Extract the (x, y) coordinate from the center of the cell holding the provided text.  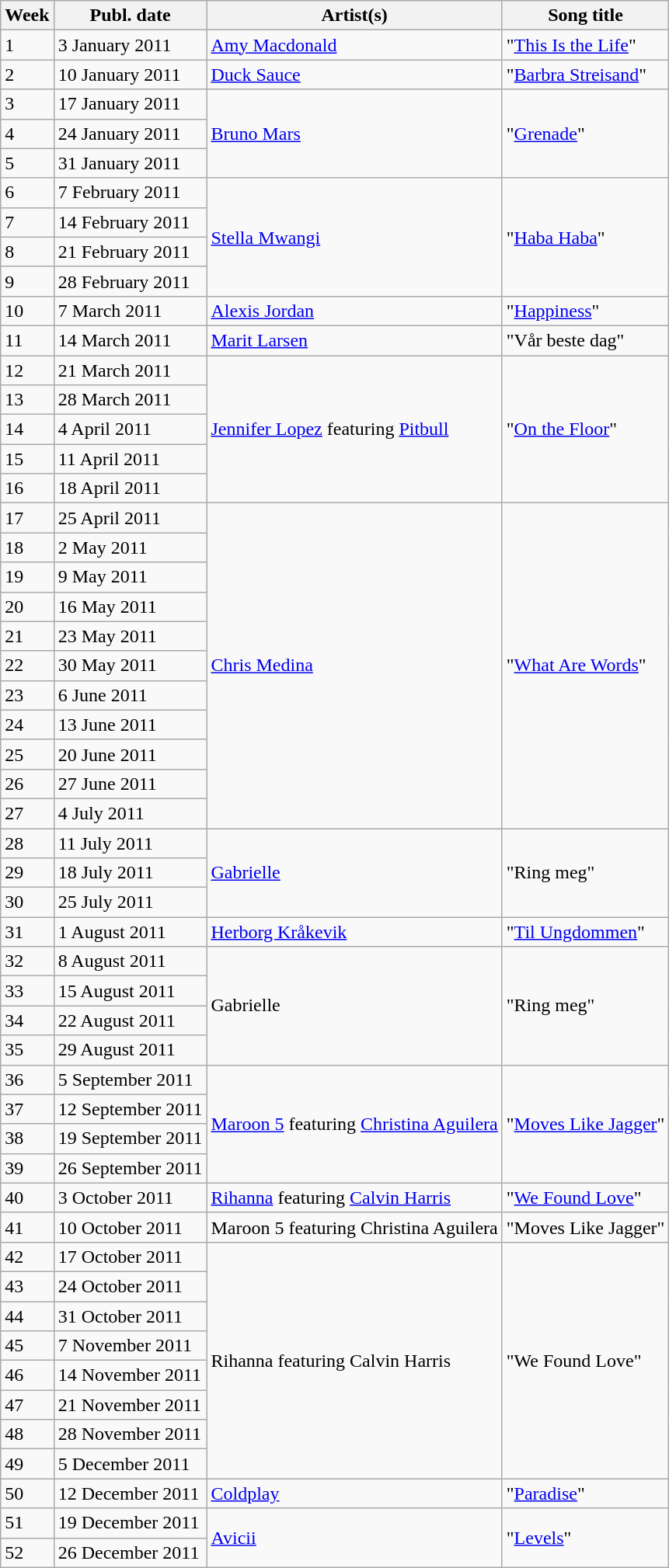
14 (27, 429)
9 (27, 281)
7 (27, 222)
21 February 2011 (131, 252)
14 March 2011 (131, 340)
24 (27, 725)
26 (27, 784)
3 October 2011 (131, 1198)
15 August 2011 (131, 991)
Marit Larsen (354, 340)
14 February 2011 (131, 222)
3 January 2011 (131, 45)
"Til Ungdommen" (586, 932)
9 May 2011 (131, 577)
2 (27, 75)
50 (27, 1493)
31 October 2011 (131, 1316)
5 September 2011 (131, 1080)
17 (27, 518)
34 (27, 1020)
3 (27, 104)
Artist(s) (354, 16)
44 (27, 1316)
31 January 2011 (131, 163)
5 (27, 163)
Amy Macdonald (354, 45)
11 April 2011 (131, 459)
22 August 2011 (131, 1020)
19 September 2011 (131, 1139)
48 (27, 1434)
13 (27, 400)
12 (27, 370)
33 (27, 991)
23 (27, 695)
Alexis Jordan (354, 311)
Jennifer Lopez featuring Pitbull (354, 429)
41 (27, 1227)
10 October 2011 (131, 1227)
21 (27, 636)
8 (27, 252)
38 (27, 1139)
28 March 2011 (131, 400)
26 September 2011 (131, 1168)
40 (27, 1198)
Stella Mwangi (354, 237)
16 (27, 488)
Chris Medina (354, 666)
37 (27, 1109)
31 (27, 932)
43 (27, 1286)
17 October 2011 (131, 1257)
35 (27, 1050)
"Paradise" (586, 1493)
"Levels" (586, 1538)
15 (27, 459)
30 (27, 902)
"Haba Haba" (586, 237)
Week (27, 16)
"On the Floor" (586, 429)
16 May 2011 (131, 607)
8 August 2011 (131, 961)
36 (27, 1080)
11 (27, 340)
27 June 2011 (131, 784)
2 May 2011 (131, 548)
29 August 2011 (131, 1050)
"Barbra Streisand" (586, 75)
4 (27, 134)
4 April 2011 (131, 429)
39 (27, 1168)
47 (27, 1405)
10 January 2011 (131, 75)
29 (27, 873)
45 (27, 1346)
19 December 2011 (131, 1523)
7 November 2011 (131, 1346)
20 June 2011 (131, 754)
17 January 2011 (131, 104)
22 (27, 666)
Coldplay (354, 1493)
32 (27, 961)
25 July 2011 (131, 902)
Publ. date (131, 16)
7 March 2011 (131, 311)
21 November 2011 (131, 1405)
"This Is the Life" (586, 45)
1 August 2011 (131, 932)
5 December 2011 (131, 1464)
Avicii (354, 1538)
42 (27, 1257)
Bruno Mars (354, 134)
28 February 2011 (131, 281)
13 June 2011 (131, 725)
11 July 2011 (131, 843)
26 December 2011 (131, 1552)
28 (27, 843)
28 November 2011 (131, 1434)
7 February 2011 (131, 193)
19 (27, 577)
12 September 2011 (131, 1109)
23 May 2011 (131, 636)
24 October 2011 (131, 1286)
30 May 2011 (131, 666)
21 March 2011 (131, 370)
12 December 2011 (131, 1493)
27 (27, 813)
Herborg Kråkevik (354, 932)
49 (27, 1464)
6 June 2011 (131, 695)
"Vår beste dag" (586, 340)
18 (27, 548)
"Grenade" (586, 134)
52 (27, 1552)
18 April 2011 (131, 488)
Song title (586, 16)
"Happiness" (586, 311)
46 (27, 1375)
25 April 2011 (131, 518)
1 (27, 45)
6 (27, 193)
18 July 2011 (131, 873)
25 (27, 754)
20 (27, 607)
10 (27, 311)
4 July 2011 (131, 813)
14 November 2011 (131, 1375)
24 January 2011 (131, 134)
Duck Sauce (354, 75)
"What Are Words" (586, 666)
51 (27, 1523)
